For the text-containing cell, return its midpoint in [X, Y] coordinate format. 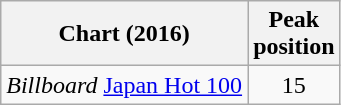
Billboard Japan Hot 100 [124, 85]
15 [294, 85]
Peakposition [294, 34]
Chart (2016) [124, 34]
